Determine the (x, y) coordinate at the center of the cell enclosing the given text.  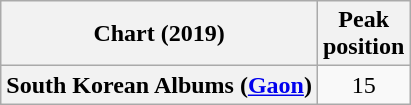
Chart (2019) (160, 34)
South Korean Albums (Gaon) (160, 85)
15 (363, 85)
Peakposition (363, 34)
